From the cell containing the given text, extract its center point as [X, Y] coordinate. 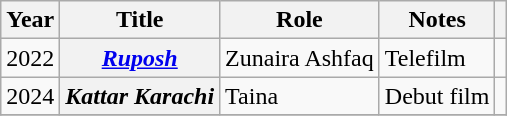
Debut film [437, 96]
Ruposh [140, 58]
Zunaira Ashfaq [300, 58]
Kattar Karachi [140, 96]
Title [140, 20]
Taina [300, 96]
2022 [30, 58]
Role [300, 20]
Notes [437, 20]
Telefilm [437, 58]
2024 [30, 96]
Year [30, 20]
